Scan for the cell matching the given text and deliver its (X, Y) coordinate at center. 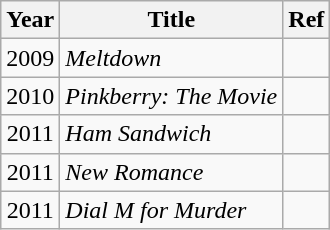
Meltdown (172, 58)
Pinkberry: The Movie (172, 96)
New Romance (172, 172)
Year (30, 20)
Ham Sandwich (172, 134)
2010 (30, 96)
Ref (306, 20)
2009 (30, 58)
Title (172, 20)
Dial M for Murder (172, 210)
